From the cell containing the given text, extract its center point as [x, y] coordinate. 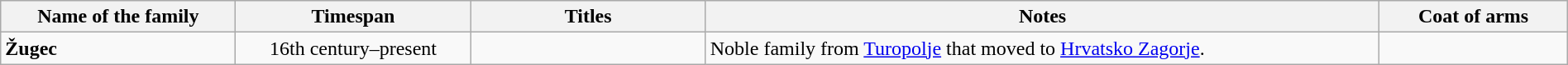
Notes [1042, 17]
Timespan [353, 17]
Titles [588, 17]
Noble family from Turopolje that moved to Hrvatsko Zagorje. [1042, 48]
16th century–present [353, 48]
Coat of arms [1474, 17]
Žugec [118, 48]
Name of the family [118, 17]
